Search for the cell housing the specified text and yield its (x, y) center coordinate. 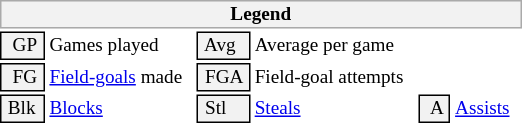
Steals (334, 108)
Field-goal attempts (334, 77)
Legend (261, 14)
Field-goals made (121, 77)
Blocks (121, 108)
Average per game (334, 46)
Avg (224, 46)
GP (22, 46)
A (434, 108)
Blk (22, 108)
Stl (224, 108)
Games played (121, 46)
Assists (488, 108)
FGA (224, 77)
FG (22, 77)
